Scan for the cell matching the given text and deliver its [x, y] coordinate at center. 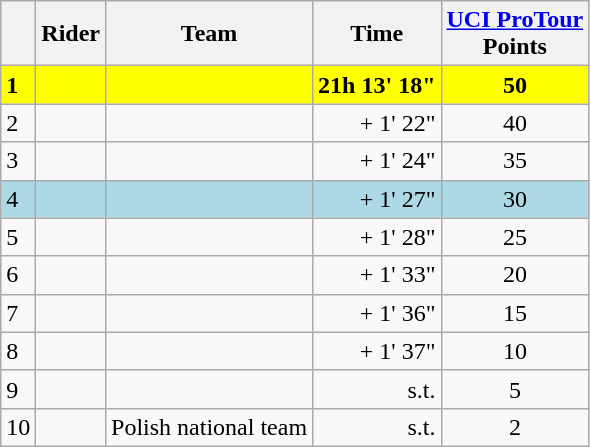
+ 1' 37" [377, 351]
35 [515, 161]
UCI ProTourPoints [515, 34]
+ 1' 27" [377, 199]
21h 13' 18" [377, 85]
25 [515, 237]
Team [210, 34]
+ 1' 22" [377, 123]
3 [18, 161]
+ 1' 24" [377, 161]
6 [18, 275]
1 [18, 85]
8 [18, 351]
9 [18, 389]
7 [18, 313]
4 [18, 199]
20 [515, 275]
+ 1' 28" [377, 237]
40 [515, 123]
Time [377, 34]
Rider [71, 34]
+ 1' 36" [377, 313]
15 [515, 313]
+ 1' 33" [377, 275]
Polish national team [210, 427]
30 [515, 199]
50 [515, 85]
